Search for the cell housing the specified text and yield its (X, Y) center coordinate. 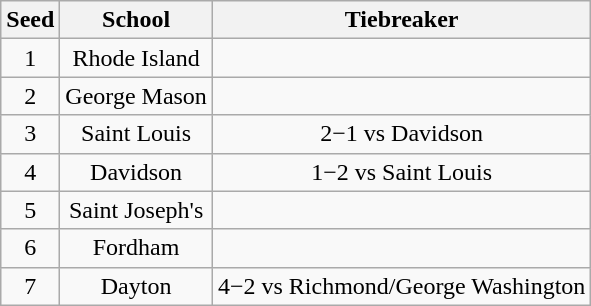
Dayton (136, 286)
School (136, 20)
1−2 vs Saint Louis (401, 172)
5 (30, 210)
3 (30, 134)
George Mason (136, 96)
1 (30, 58)
Saint Louis (136, 134)
6 (30, 248)
4−2 vs Richmond/George Washington (401, 286)
2 (30, 96)
Tiebreaker (401, 20)
Rhode Island (136, 58)
Fordham (136, 248)
4 (30, 172)
Davidson (136, 172)
Seed (30, 20)
2−1 vs Davidson (401, 134)
7 (30, 286)
Saint Joseph's (136, 210)
